Return (X, Y) of the center of cell containing provided text 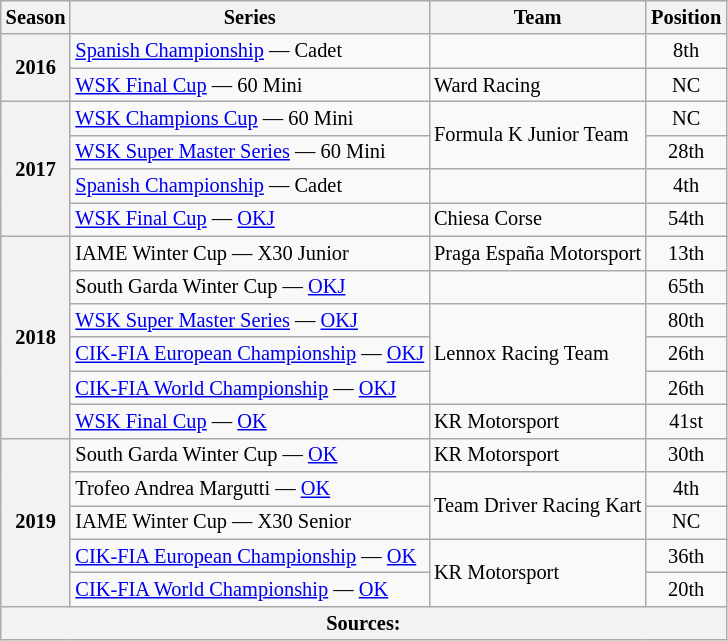
20th (686, 589)
WSK Final Cup — OK (250, 421)
2018 (36, 337)
WSK Final Cup — 60 Mini (250, 85)
CIK-FIA World Championship — OKJ (250, 388)
54th (686, 219)
Praga España Motorsport (538, 253)
WSK Champions Cup — 60 Mini (250, 118)
CIK-FIA World Championship — OK (250, 589)
CIK-FIA European Championship — OKJ (250, 354)
South Garda Winter Cup — OKJ (250, 287)
65th (686, 287)
Series (250, 17)
Trofeo Andrea Margutti — OK (250, 489)
Formula K Junior Team (538, 134)
Team Driver Racing Kart (538, 506)
CIK-FIA European Championship — OK (250, 556)
Ward Racing (538, 85)
WSK Super Master Series — OKJ (250, 320)
2016 (36, 68)
80th (686, 320)
Lennox Racing Team (538, 354)
Season (36, 17)
28th (686, 152)
WSK Final Cup — OKJ (250, 219)
2019 (36, 522)
2017 (36, 168)
41st (686, 421)
Position (686, 17)
IAME Winter Cup — X30 Junior (250, 253)
30th (686, 455)
Team (538, 17)
South Garda Winter Cup — OK (250, 455)
Chiesa Corse (538, 219)
Sources: (364, 623)
WSK Super Master Series — 60 Mini (250, 152)
8th (686, 51)
IAME Winter Cup — X30 Senior (250, 522)
36th (686, 556)
13th (686, 253)
